Output the [X, Y] coordinate of the center of the cell containing the given text.  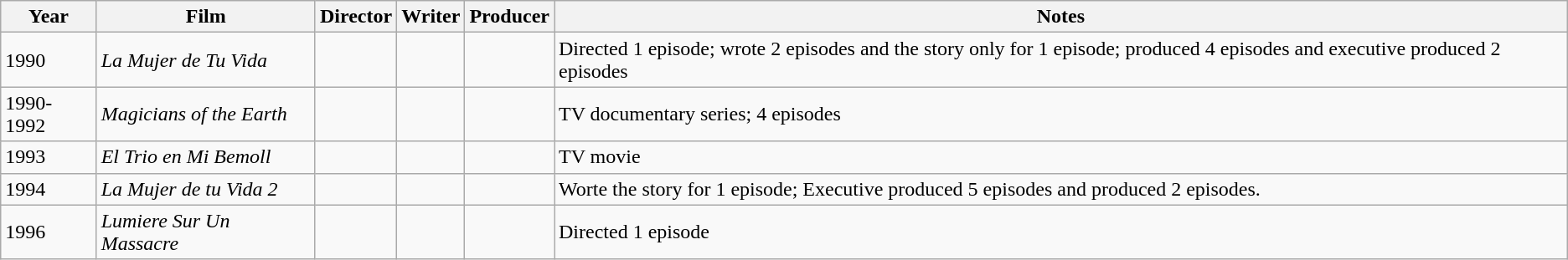
El Trio en Mi Bemoll [206, 157]
La Mujer de tu Vida 2 [206, 189]
Magicians of the Earth [206, 114]
Year [49, 17]
La Mujer de Tu Vida [206, 60]
1990 [49, 60]
Film [206, 17]
Producer [509, 17]
Notes [1061, 17]
1990-1992 [49, 114]
TV documentary series; 4 episodes [1061, 114]
Worte the story for 1 episode; Executive produced 5 episodes and produced 2 episodes. [1061, 189]
TV movie [1061, 157]
Writer [431, 17]
Director [355, 17]
Directed 1 episode [1061, 232]
1994 [49, 189]
Lumiere Sur Un Massacre [206, 232]
1993 [49, 157]
Directed 1 episode; wrote 2 episodes and the story only for 1 episode; produced 4 episodes and executive produced 2 episodes [1061, 60]
1996 [49, 232]
